Determine the (x, y) coordinate at the center of the cell enclosing the given text.  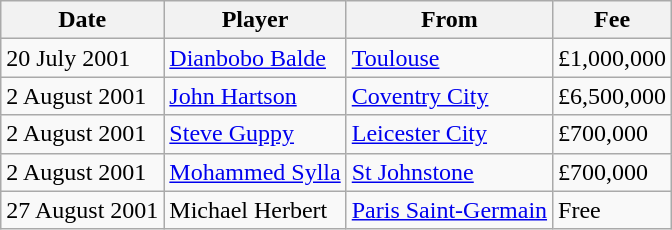
27 August 2001 (82, 210)
Toulouse (449, 58)
Coventry City (449, 96)
£6,500,000 (612, 96)
Michael Herbert (255, 210)
St Johnstone (449, 172)
Paris Saint-Germain (449, 210)
Free (612, 210)
Player (255, 20)
£1,000,000 (612, 58)
Fee (612, 20)
From (449, 20)
Steve Guppy (255, 134)
Mohammed Sylla (255, 172)
20 July 2001 (82, 58)
Dianbobo Balde (255, 58)
Date (82, 20)
Leicester City (449, 134)
John Hartson (255, 96)
